Search for the cell housing the specified text and yield its [X, Y] center coordinate. 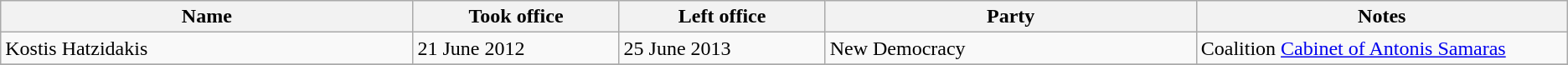
Notes [1382, 17]
Left office [722, 17]
Coalition Cabinet of Antonis Samaras [1382, 48]
Kostis Hatzidakis [207, 48]
Name [207, 17]
Party [1010, 17]
25 June 2013 [722, 48]
21 June 2012 [516, 48]
Took office [516, 17]
New Democracy [1010, 48]
